Locate the cell with the specified text and output its [x, y] center coordinate. 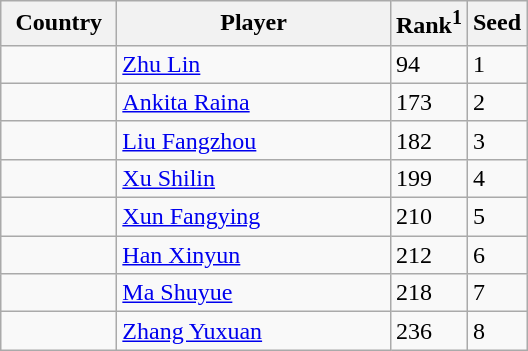
4 [496, 178]
Player [254, 24]
199 [428, 178]
218 [428, 293]
2 [496, 102]
6 [496, 255]
1 [496, 64]
Zhang Yuxuan [254, 331]
5 [496, 217]
Han Xinyun [254, 255]
212 [428, 255]
7 [496, 293]
94 [428, 64]
3 [496, 140]
210 [428, 217]
Seed [496, 24]
8 [496, 331]
Rank1 [428, 24]
Ankita Raina [254, 102]
173 [428, 102]
Country [59, 24]
Xun Fangying [254, 217]
Liu Fangzhou [254, 140]
Ma Shuyue [254, 293]
182 [428, 140]
Zhu Lin [254, 64]
Xu Shilin [254, 178]
236 [428, 331]
